Determine the (X, Y) coordinate at the center of the cell enclosing the given text.  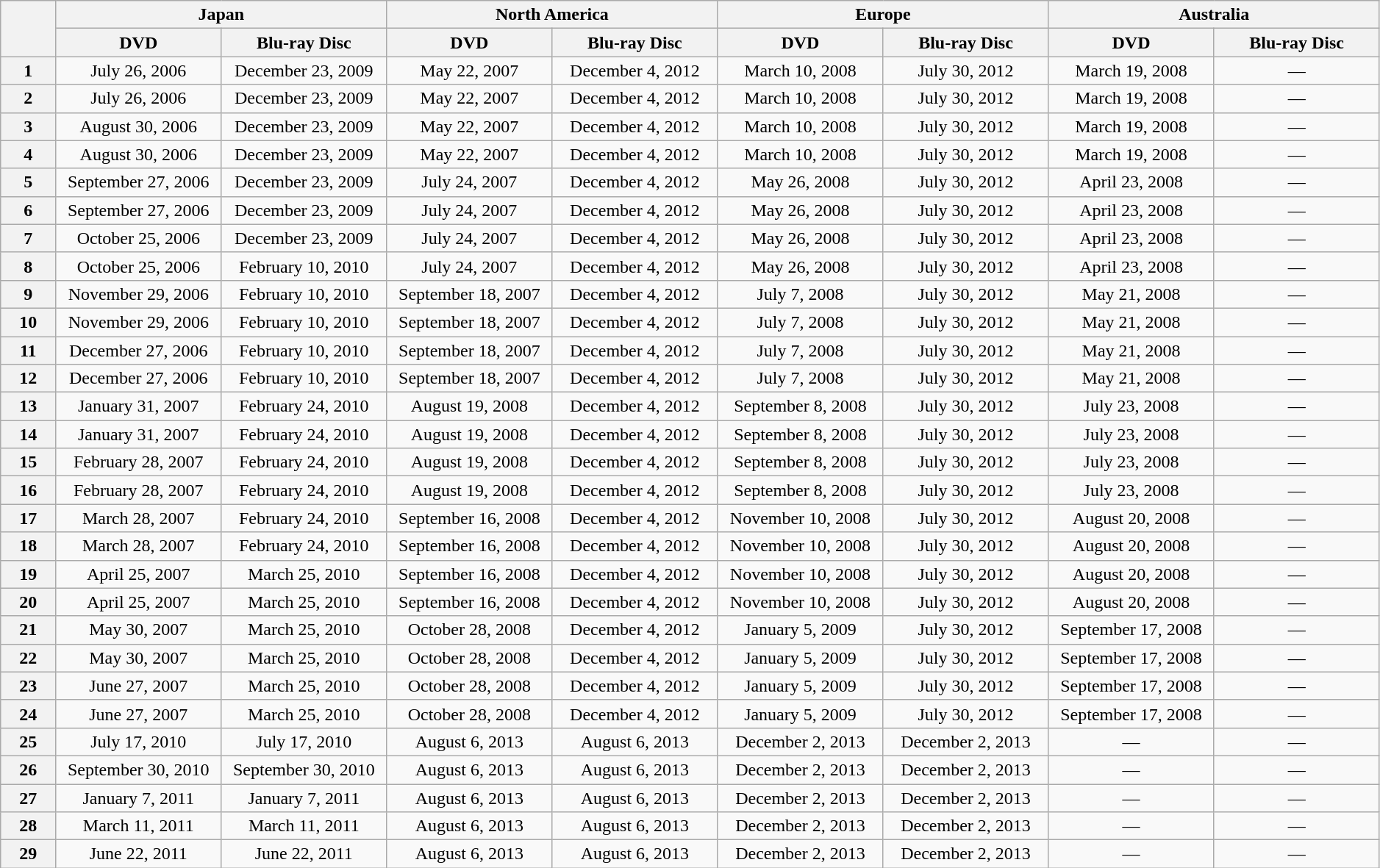
18 (28, 546)
North America (552, 15)
13 (28, 406)
15 (28, 462)
24 (28, 714)
3 (28, 126)
Japan (221, 15)
27 (28, 797)
16 (28, 490)
1 (28, 71)
20 (28, 602)
29 (28, 854)
11 (28, 351)
14 (28, 434)
Europe (883, 15)
17 (28, 518)
26 (28, 770)
22 (28, 658)
28 (28, 826)
23 (28, 686)
10 (28, 322)
8 (28, 266)
19 (28, 574)
21 (28, 630)
4 (28, 154)
Australia (1214, 15)
2 (28, 98)
9 (28, 294)
6 (28, 210)
25 (28, 742)
12 (28, 379)
5 (28, 182)
7 (28, 238)
